Output the (x, y) coordinate of the center of the cell containing the given text.  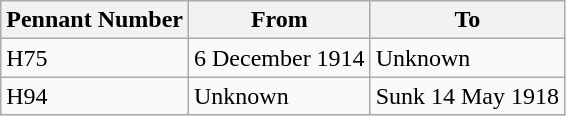
From (279, 20)
To (467, 20)
6 December 1914 (279, 58)
H75 (95, 58)
Pennant Number (95, 20)
Sunk 14 May 1918 (467, 96)
H94 (95, 96)
